Search for the cell housing the specified text and yield its [X, Y] center coordinate. 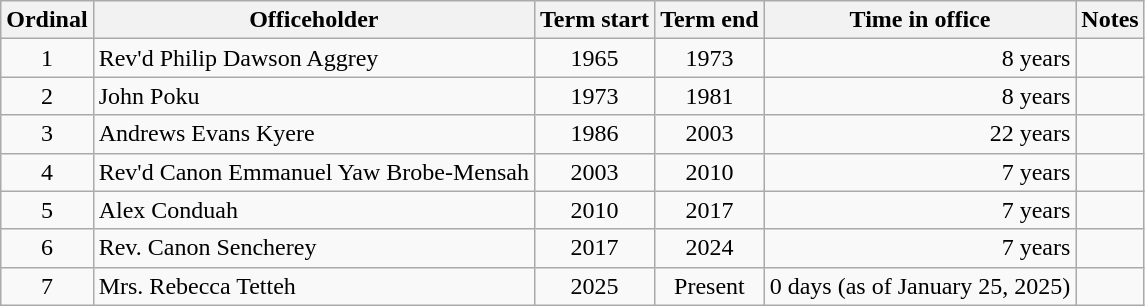
Time in office [920, 20]
3 [47, 134]
Alex Conduah [314, 210]
22 years [920, 134]
5 [47, 210]
1981 [710, 96]
Rev. Canon Sencherey [314, 248]
Andrews Evans Kyere [314, 134]
2025 [594, 286]
1986 [594, 134]
Rev'd Philip Dawson Aggrey [314, 58]
Present [710, 286]
Term start [594, 20]
Officeholder [314, 20]
2024 [710, 248]
John Poku [314, 96]
0 days (as of January 25, 2025) [920, 286]
7 [47, 286]
Notes [1110, 20]
1965 [594, 58]
Rev'd Canon Emmanuel Yaw Brobe-Mensah [314, 172]
6 [47, 248]
4 [47, 172]
1 [47, 58]
2 [47, 96]
Ordinal [47, 20]
Term end [710, 20]
Mrs. Rebecca Tetteh [314, 286]
